From the cell containing the given text, extract its center point as (x, y) coordinate. 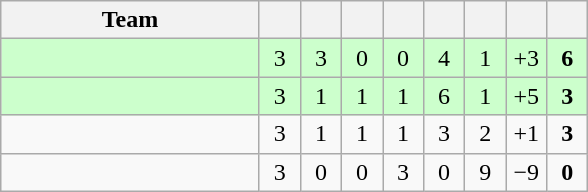
Team (130, 20)
−9 (526, 172)
9 (486, 172)
+3 (526, 58)
+5 (526, 96)
+1 (526, 134)
4 (444, 58)
2 (486, 134)
